For the text-containing cell, return its midpoint in (X, Y) coordinate format. 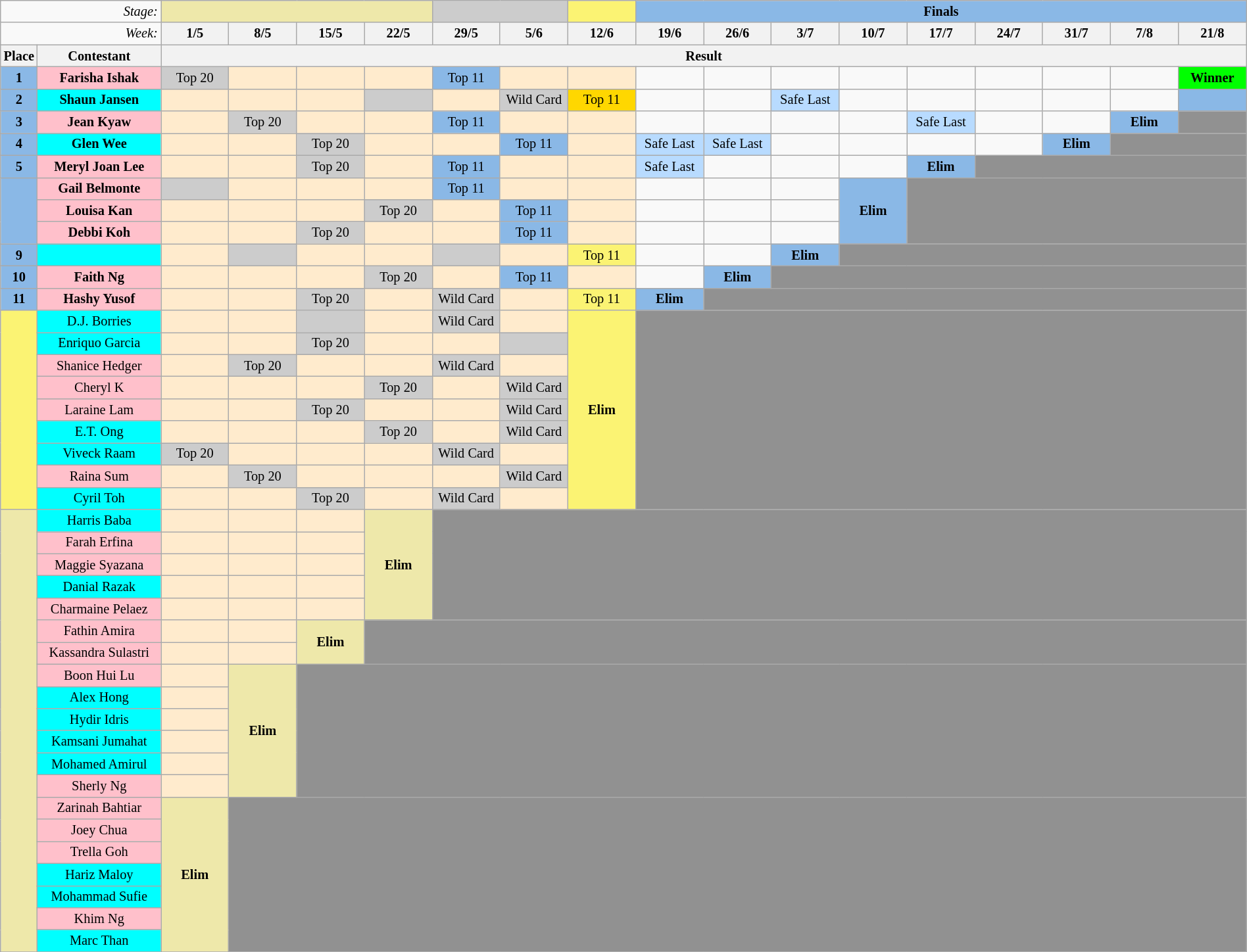
Trella Goh (99, 852)
Zarinah Bahtiar (99, 808)
Cheryl K (99, 387)
Enriquo Garcia (99, 343)
10/7 (873, 34)
1/5 (195, 34)
Gail Belmonte (99, 189)
24/7 (1009, 34)
Mohamed Amirul (99, 764)
Hydir Idris (99, 719)
12/6 (601, 34)
Shanice Hedger (99, 366)
Result (704, 56)
Kassandra Sulastri (99, 653)
Marc Than (99, 941)
26/6 (738, 34)
Fathin Amira (99, 631)
Finals (941, 11)
2 (19, 100)
17/7 (941, 34)
Contestant (99, 56)
Farah Erfina (99, 542)
Boon Hui Lu (99, 675)
E.T. Ong (99, 432)
Jean Kyaw (99, 122)
15/5 (330, 34)
Louisa Kan (99, 210)
11 (19, 299)
4 (19, 144)
7/8 (1144, 34)
1 (19, 78)
22/5 (399, 34)
Danial Razak (99, 586)
Joey Chua (99, 830)
Farisha Ishak (99, 78)
5 (19, 166)
Sherly Ng (99, 786)
Maggie Syazana (99, 565)
31/7 (1076, 34)
Hashy Yusof (99, 299)
Raina Sum (99, 476)
Debbi Koh (99, 233)
21/8 (1212, 34)
8/5 (263, 34)
Alex Hong (99, 698)
3/7 (805, 34)
Mohammad Sufie (99, 897)
Viveck Raam (99, 454)
3 (19, 122)
Charmaine Pelaez (99, 609)
9 (19, 255)
10 (19, 277)
Faith Ng (99, 277)
Hariz Maloy (99, 874)
5/6 (534, 34)
29/5 (466, 34)
Laraine Lam (99, 410)
19/6 (670, 34)
Shaun Jansen (99, 100)
Kamsani Jumahat (99, 742)
Cyril Toh (99, 498)
Place (19, 56)
Harris Baba (99, 520)
Week: (81, 34)
Stage: (81, 11)
Khim Ng (99, 918)
Meryl Joan Lee (99, 166)
Winner (1212, 78)
Glen Wee (99, 144)
D.J. Borries (99, 321)
